Return the (x, y) coordinate for the center point of the cell that contains the specified text.  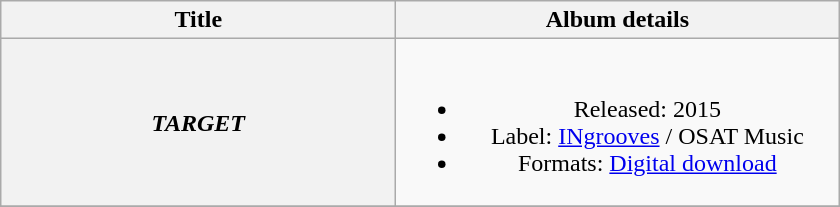
Title (198, 20)
TARGET (198, 122)
Album details (618, 20)
Released: 2015Label: INgrooves / OSAT MusicFormats: Digital download (618, 122)
